Identify which cell holds the provided text, then report its [X, Y] central coordinate. 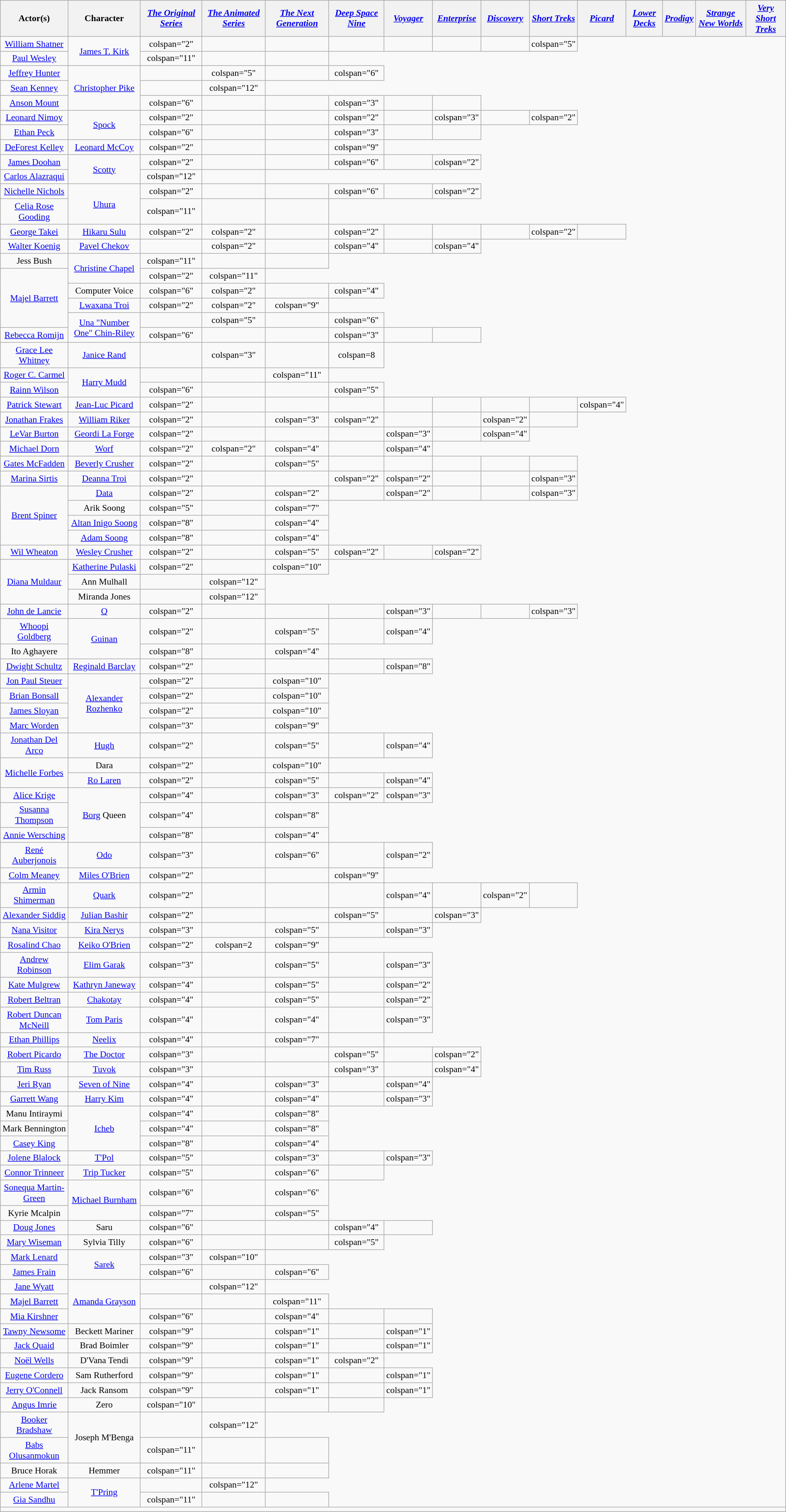
Mia Kirshner [34, 1316]
Nichelle Nichols [34, 192]
Sylvia Tilly [104, 1243]
Leonard McCoy [104, 147]
Neelix [104, 1040]
Lwaxana Troi [104, 306]
William Riker [104, 420]
Wil Wheaton [34, 552]
The Animated Series [233, 18]
Tim Russ [34, 1070]
Bruce Horak [34, 1471]
Robert Beltran [34, 1000]
Sonequa Martin-Green [34, 1193]
Kate Mulgrew [34, 985]
Alexander Rozhenko [104, 703]
Computer Voice [104, 291]
Jolene Blalock [34, 1158]
Kathryn Janeway [104, 985]
Robert Duncan McNeill [34, 1020]
Julian Bashir [104, 915]
Pavel Chekov [104, 246]
Miranda Jones [104, 597]
Walter Koenig [34, 246]
Worf [104, 449]
Jeffrey Hunter [34, 73]
Tawny Newsome [34, 1331]
James Sloyan [34, 711]
Ann Mulhall [104, 582]
Deanna Troi [104, 478]
Lower Decks [644, 18]
Alexander Siddig [34, 915]
Roger C. Carmel [34, 375]
Picard [602, 18]
Chakotay [104, 1000]
Adam Soong [104, 538]
Brian Bonsall [34, 696]
Colm Meaney [34, 875]
Beckett Mariner [104, 1331]
Annie Wersching [34, 835]
Hugh [104, 745]
Carlos Alazraqui [34, 177]
Spock [104, 125]
Sean Kenney [34, 88]
Mary Wiseman [34, 1243]
Uhura [104, 204]
Harry Mudd [104, 382]
Rosalind Chao [34, 945]
Michael Dorn [34, 449]
Harry Kim [104, 1099]
Wesley Crusher [104, 552]
Saru [104, 1228]
Sam Rutherford [104, 1376]
Strange New Worlds [720, 18]
Janice Rand [104, 355]
Dara [104, 766]
Kyrie Mcalpin [34, 1213]
D'Vana Tendi [104, 1361]
Jonathan Frakes [34, 420]
Manu Intiraymi [34, 1114]
Robert Picardo [34, 1055]
Rainn Wilson [34, 390]
Trip Tucker [104, 1173]
Joseph M'Benga [104, 1438]
Jean-Luc Picard [104, 405]
Data [104, 493]
Altan Inigo Soong [104, 523]
Jerry O'Connell [34, 1390]
George Takei [34, 232]
Q [104, 612]
Actor(s) [34, 18]
T'Pring [104, 1493]
Grace Lee Whitney [34, 355]
Seven of Nine [104, 1084]
Tom Paris [104, 1020]
Amanda Grayson [104, 1302]
Jack Ransom [104, 1390]
Jack Quaid [34, 1346]
René Auberjonois [34, 855]
Character [104, 18]
Patrick Stewart [34, 405]
Kira Nerys [104, 930]
Reginald Barclay [104, 666]
Jon Paul Steuer [34, 681]
Brad Boimler [104, 1346]
Jane Wyatt [34, 1287]
Una "Number One" Chin-Riley [104, 328]
Sarek [104, 1264]
Andrew Robinson [34, 965]
Guinan [104, 639]
Nana Visitor [34, 930]
The Doctor [104, 1055]
Diana Muldaur [34, 582]
Marc Worden [34, 726]
Ro Laren [104, 780]
Geordi La Forge [104, 434]
Deep Space Nine [357, 18]
Doug Jones [34, 1228]
Miles O'Brien [104, 875]
Garrett Wang [34, 1099]
Quark [104, 896]
Tuvok [104, 1070]
Keiko O'Brien [104, 945]
Icheb [104, 1129]
Angus Imrie [34, 1405]
LeVar Burton [34, 434]
Elim Garak [104, 965]
Rebecca Romijn [34, 335]
Ito Aghayere [34, 652]
Mark Lenard [34, 1257]
Anson Mount [34, 103]
Gia Sandhu [34, 1500]
Eugene Cordero [34, 1376]
Mark Bennington [34, 1129]
Leonard Nimoy [34, 118]
James T. Kirk [104, 51]
Whoopi Goldberg [34, 632]
Christopher Pike [104, 88]
Susanna Thompson [34, 815]
colspan=2 [233, 945]
Ethan Peck [34, 133]
Gates McFadden [34, 464]
DeForest Kelley [34, 147]
Hemmer [104, 1471]
Borg Queen [104, 815]
Dwight Schultz [34, 666]
colspan=8 [357, 355]
Arik Soong [104, 508]
Enterprise [457, 18]
Zero [104, 1405]
Jess Bush [34, 261]
Hikaru Sulu [104, 232]
Noël Wells [34, 1361]
Ethan Phillips [34, 1040]
The Original Series [172, 18]
Christine Chapel [104, 269]
T'Pol [104, 1158]
Michelle Forbes [34, 773]
James Frain [34, 1272]
Short Treks [554, 18]
John de Lancie [34, 612]
Booker Bradshaw [34, 1425]
Scotty [104, 169]
James Doohan [34, 162]
Babs Olusanmokun [34, 1450]
Beverly Crusher [104, 464]
Marina Sirtis [34, 478]
Odo [104, 855]
Connor Trinneer [34, 1173]
Discovery [505, 18]
Very Short Treks [766, 18]
Voyager [409, 18]
Paul Wesley [34, 58]
Jeri Ryan [34, 1084]
Alice Krige [34, 795]
Armin Shimerman [34, 896]
Jonathan Del Arco [34, 745]
Brent Spiner [34, 515]
Arlene Martel [34, 1485]
Prodigy [679, 18]
Katherine Pulaski [104, 567]
The Next Generation [297, 18]
William Shatner [34, 44]
Casey King [34, 1143]
Michael Burnham [104, 1201]
Celia Rose Gooding [34, 211]
